Capture the cell that displays the provided text and extract its [X, Y] central coordinate. 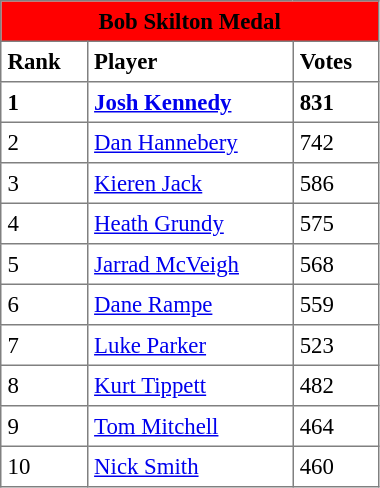
Kieren Jack [190, 183]
460 [336, 466]
7 [44, 345]
523 [336, 345]
2 [44, 142]
Tom Mitchell [190, 426]
464 [336, 426]
559 [336, 304]
Kurt Tippett [190, 385]
5 [44, 264]
586 [336, 183]
9 [44, 426]
Dan Hannebery [190, 142]
Josh Kennedy [190, 102]
482 [336, 385]
3 [44, 183]
Jarrad McVeigh [190, 264]
Player [190, 61]
Bob Skilton Medal [190, 21]
8 [44, 385]
10 [44, 466]
1 [44, 102]
Rank [44, 61]
742 [336, 142]
Luke Parker [190, 345]
575 [336, 223]
Votes [336, 61]
6 [44, 304]
Dane Rampe [190, 304]
4 [44, 223]
Heath Grundy [190, 223]
831 [336, 102]
Nick Smith [190, 466]
568 [336, 264]
